Provide the [x, y] coordinate of the cell's center where the given text is located.  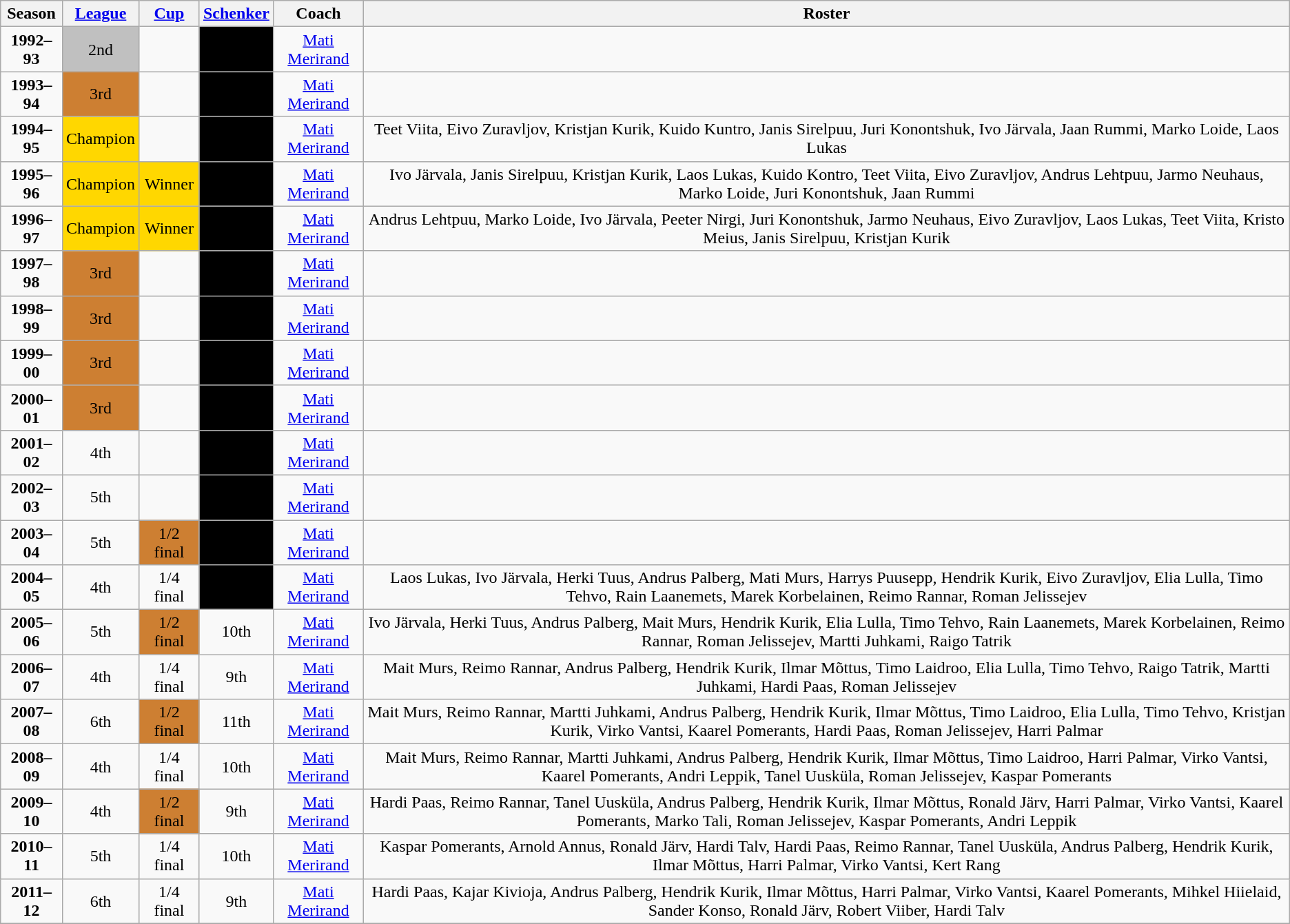
1993–94 [32, 94]
Season [32, 14]
Coach [318, 14]
2004–05 [32, 587]
Teet Viita, Eivo Zuravljov, Kristjan Kurik, Kuido Kuntro, Janis Sirelpuu, Juri Konontshuk, Ivo Järvala, Jaan Rummi, Marko Loide, Laos Lukas [827, 139]
1996–97 [32, 229]
1994–95 [32, 139]
2003–04 [32, 542]
2009–10 [32, 812]
2007–08 [32, 722]
Roster [827, 14]
League [101, 14]
Schenker [236, 14]
1997–98 [32, 273]
2002–03 [32, 497]
11th [236, 722]
1998–99 [32, 318]
2nd [101, 50]
1999–00 [32, 362]
2010–11 [32, 856]
Cup [170, 14]
2006–07 [32, 677]
1992–93 [32, 50]
2011–12 [32, 901]
2001–02 [32, 452]
2005–06 [32, 633]
2008–09 [32, 766]
1995–96 [32, 183]
2000–01 [32, 408]
